Return (x, y) of the center of cell containing provided text 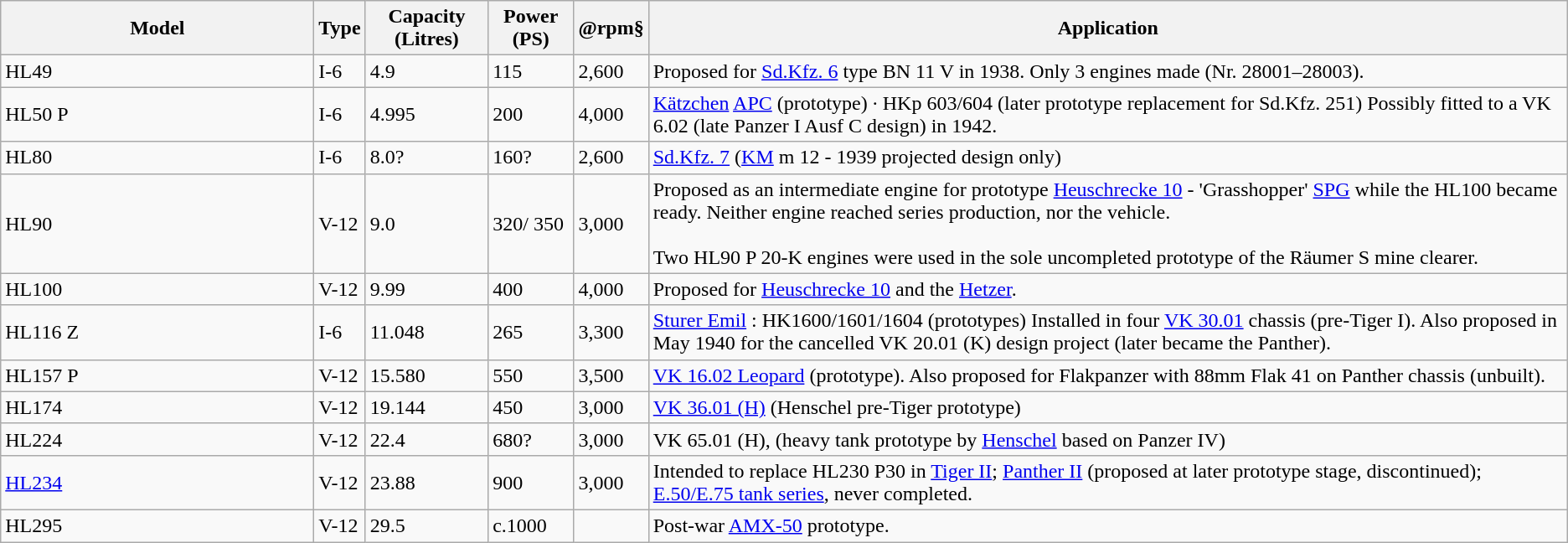
11.048 (427, 332)
9.0 (427, 223)
HL100 (157, 289)
Post-war AMX-50 prototype. (1107, 525)
9.99 (427, 289)
550 (531, 375)
HL234 (157, 483)
Intended to replace HL230 P30 in Tiger II; Panther II (proposed at later prototype stage, discontinued); E.50/E.75 tank series, never completed. (1107, 483)
@rpm§ (611, 28)
Proposed for Heuschrecke 10 and the Hetzer. (1107, 289)
450 (531, 407)
3,500 (611, 375)
HL174 (157, 407)
4.9 (427, 71)
4.995 (427, 114)
HL49 (157, 71)
HL80 (157, 158)
680? (531, 439)
29.5 (427, 525)
HL157 P (157, 375)
HL50 P (157, 114)
15.580 (427, 375)
3,300 (611, 332)
HL224 (157, 439)
22.4 (427, 439)
Power (PS) (531, 28)
23.88 (427, 483)
19.144 (427, 407)
8.0? (427, 158)
160? (531, 158)
HL116 Z (157, 332)
320/ 350 (531, 223)
Type (340, 28)
Sd.Kfz. 7 (KM m 12 - 1939 projected design only) (1107, 158)
c.1000 (531, 525)
VK 16.02 Leopard (prototype). Also proposed for Flakpanzer with 88mm Flak 41 on Panther chassis (unbuilt). (1107, 375)
265 (531, 332)
400 (531, 289)
115 (531, 71)
200 (531, 114)
Application (1107, 28)
Model (157, 28)
HL90 (157, 223)
HL295 (157, 525)
900 (531, 483)
VK 65.01 (H), (heavy tank prototype by Henschel based on Panzer IV) (1107, 439)
Capacity (Litres) (427, 28)
Proposed for Sd.Kfz. 6 type BN 11 V in 1938. Only 3 engines made (Nr. 28001–28003). (1107, 71)
VK 36.01 (H) (Henschel pre-Tiger prototype) (1107, 407)
